Output the [x, y] coordinate of the center of the cell containing the given text.  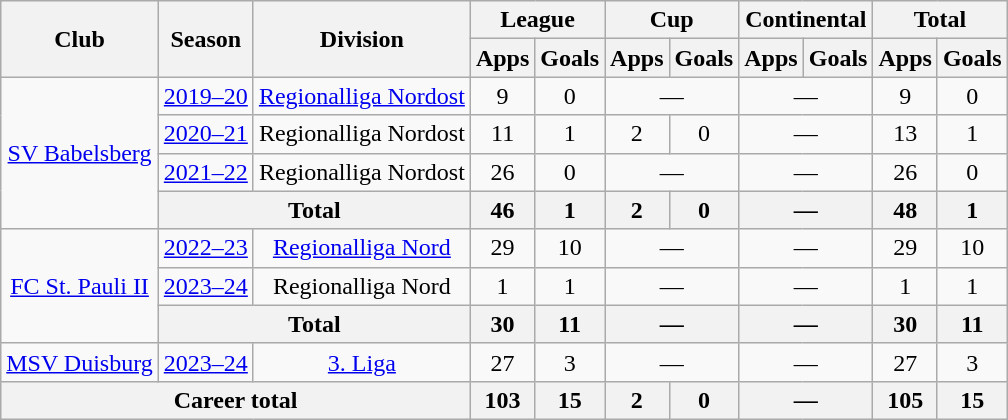
Club [80, 39]
Division [362, 39]
League [537, 20]
FC St. Pauli II [80, 286]
2021–22 [206, 172]
2022–23 [206, 248]
Continental [806, 20]
3. Liga [362, 362]
Career total [236, 400]
2020–21 [206, 134]
Cup [672, 20]
48 [905, 210]
2019–20 [206, 96]
105 [905, 400]
SV Babelsberg [80, 153]
46 [502, 210]
MSV Duisburg [80, 362]
Season [206, 39]
103 [502, 400]
13 [905, 134]
